Return [X, Y] of the center of cell containing provided text 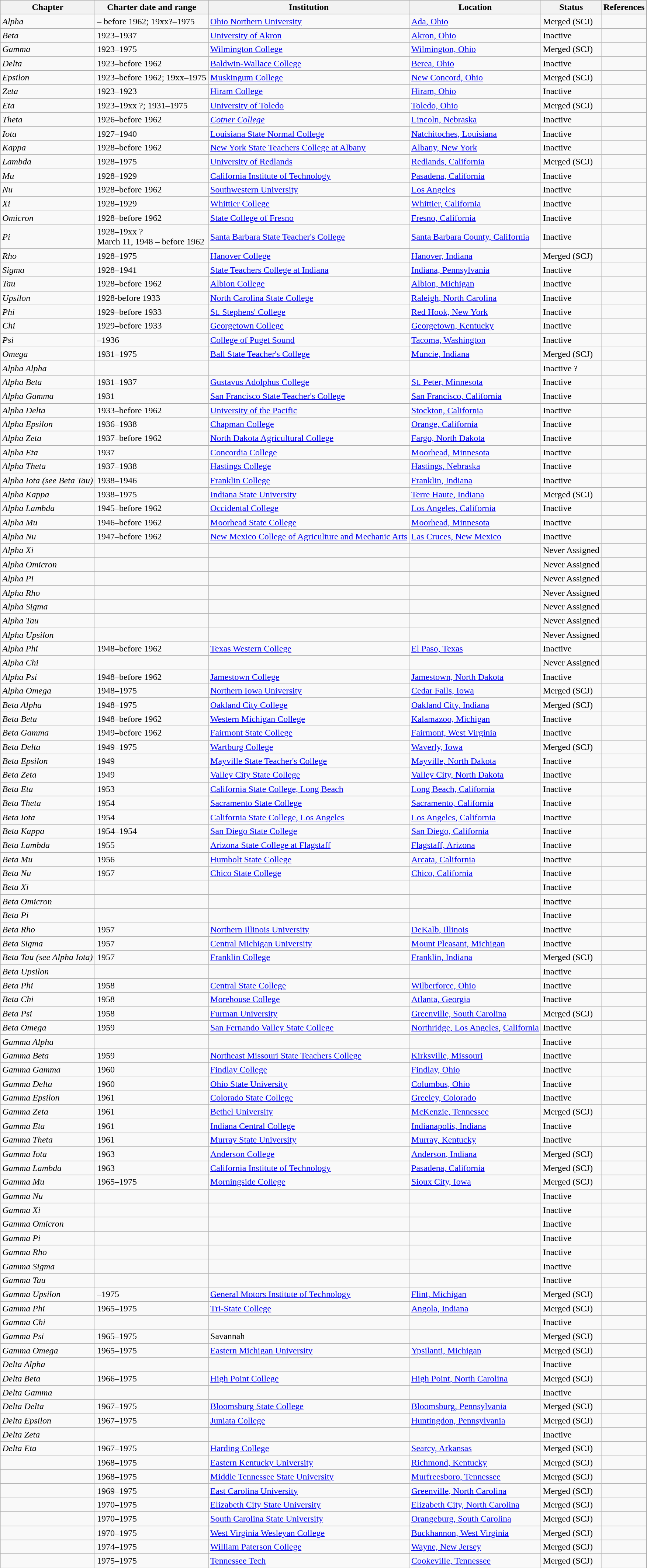
Colorado State College [309, 1098]
San Francisco, California [475, 396]
Ball State Teacher's College [309, 354]
Fresno, California [475, 218]
Beta Beta [48, 719]
University of Toledo [309, 105]
Valley City, North Dakota [475, 775]
1923–before 1962; 19xx–1975 [152, 77]
Beta Sigma [48, 943]
Elizabeth City, North Carolina [475, 1505]
Flint, Michigan [475, 1294]
Albion, Michigan [475, 284]
Delta Zeta [48, 1435]
Long Beach, California [475, 789]
Iota [48, 133]
Beta Phi [48, 985]
Buckhannon, West Virginia [475, 1533]
Ypsilanti, Michigan [475, 1350]
Akron, Ohio [475, 35]
Furman University [309, 1014]
Los Angeles [475, 190]
Georgetown College [309, 326]
Valley City State College [309, 775]
Psi [48, 340]
Hanover, Indiana [475, 256]
Albion College [309, 284]
Beta Upsilon [48, 971]
Fairmont, West Virginia [475, 733]
Wartburg College [309, 747]
Wilberforce, Ohio [475, 985]
Alpha Iota (see Beta Tau) [48, 480]
Muskingum College [309, 77]
Cedar Falls, Iowa [475, 691]
Gamma Gamma [48, 1070]
Beta Tau (see Alpha Iota) [48, 957]
Santa Barbara County, California [475, 237]
Angola, Indiana [475, 1308]
Gamma Psi [48, 1336]
Alpha Omicron [48, 564]
Alpha Beta [48, 382]
Stockton, California [475, 410]
1931–1937 [152, 382]
Southwestern University [309, 190]
Arcata, California [475, 859]
1966–1975 [152, 1378]
Sacramento State College [309, 803]
Alpha [48, 21]
1955 [152, 845]
Gamma Chi [48, 1322]
Beta Rho [48, 929]
Alpha Phi [48, 649]
Harding College [309, 1449]
Flagstaff, Arizona [475, 845]
Alpha Rho [48, 592]
1928–1941 [152, 270]
Eastern Michigan University [309, 1350]
Theta [48, 119]
Findlay College [309, 1070]
Ada, Ohio [475, 21]
Gamma Phi [48, 1308]
Searcy, Arkansas [475, 1449]
Alpha Psi [48, 677]
Oakland City College [309, 705]
Sacramento, California [475, 803]
Eastern Kentucky University [309, 1463]
Alpha Sigma [48, 606]
Wilmington College [309, 49]
–1936 [152, 340]
Bloomsburg, Pennsylvania [475, 1407]
Murray State University [309, 1140]
Lincoln, Nebraska [475, 119]
Northern Illinois University [309, 929]
Anderson, Indiana [475, 1154]
Delta Beta [48, 1378]
Delta Gamma [48, 1393]
1931 [152, 396]
St. Peter, Minnesota [475, 382]
Bethel University [309, 1112]
Institution [309, 7]
Berea, Ohio [475, 63]
Alpha Zeta [48, 438]
Western Michigan College [309, 719]
Status [571, 7]
Waverly, Iowa [475, 747]
1937–1938 [152, 466]
Tri-State College [309, 1308]
East Carolina University [309, 1491]
Findlay, Ohio [475, 1070]
Mayville State Teacher's College [309, 761]
1938–1946 [152, 480]
1974–1975 [152, 1547]
Gamma Omicron [48, 1224]
McKenzie, Tennessee [475, 1112]
Beta Pi [48, 915]
Zeta [48, 91]
California State College, Long Beach [309, 789]
Jamestown, North Dakota [475, 677]
Murray, Kentucky [475, 1140]
Gustavus Adolphus College [309, 382]
1931–1975 [152, 354]
State College of Fresno [309, 218]
Gamma Mu [48, 1182]
Omega [48, 354]
Beta [48, 35]
Tau [48, 284]
Cookeville, Tennessee [475, 1561]
Gamma Rho [48, 1252]
Beta Lambda [48, 845]
Whittier College [309, 204]
Gamma Alpha [48, 1042]
Upsilon [48, 298]
1936–1938 [152, 424]
Northern Iowa University [309, 691]
California State College, Los Angeles [309, 817]
Beta Chi [48, 999]
Huntingdon, Pennsylvania [475, 1421]
Delta Eta [48, 1449]
1945–before 1962 [152, 508]
Beta Xi [48, 887]
Mu [48, 176]
Inactive ? [571, 368]
Alpha Omega [48, 691]
1975–1975 [152, 1561]
Delta Delta [48, 1407]
1953 [152, 789]
1923–19xx ?; 1931–1975 [152, 105]
Georgetown, Kentucky [475, 326]
Gamma Lambda [48, 1168]
Alpha Delta [48, 410]
1933–before 1962 [152, 410]
New Mexico College of Agriculture and Mechanic Arts [309, 536]
1928–19xx ?March 11, 1948 – before 1962 [152, 237]
Sioux City, Iowa [475, 1182]
Gamma Delta [48, 1084]
Alpha Theta [48, 466]
Chico, California [475, 873]
West Virginia Wesleyan College [309, 1533]
Muncie, Indiana [475, 354]
William Paterson College [309, 1547]
Central Michigan University [309, 943]
Charter date and range [152, 7]
Beta Kappa [48, 831]
Alpha Epsilon [48, 424]
Hastings, Nebraska [475, 466]
1949–before 1962 [152, 733]
Beta Delta [48, 747]
–1975 [152, 1294]
Richmond, Kentucky [475, 1463]
Fargo, North Dakota [475, 438]
Beta Zeta [48, 775]
Alpha Tau [48, 620]
Mount Pleasant, Michigan [475, 943]
Ohio Northern University [309, 21]
Red Hook, New York [475, 312]
Chapman College [309, 424]
Eta [48, 105]
Las Cruces, New Mexico [475, 536]
Location [475, 7]
Sigma [48, 270]
San Diego, California [475, 831]
Delta Alpha [48, 1364]
University of the Pacific [309, 410]
Morningside College [309, 1182]
Tennessee Tech [309, 1561]
Gamma Tau [48, 1280]
1938–1975 [152, 494]
Beta Nu [48, 873]
Hiram, Ohio [475, 91]
Mayville, North Dakota [475, 761]
Omicron [48, 218]
Alpha Kappa [48, 494]
North Carolina State College [309, 298]
Occidental College [309, 508]
Beta Theta [48, 803]
High Point College [309, 1378]
San Diego State College [309, 831]
Alpha Upsilon [48, 634]
Beta Alpha [48, 705]
College of Puget Sound [309, 340]
Xi [48, 204]
Jamestown College [309, 677]
Kappa [48, 147]
1937 [152, 452]
Ohio State University [309, 1084]
Northridge, Los Angeles, California [475, 1028]
Baldwin-Wallace College [309, 63]
Central State College [309, 985]
Gamma Nu [48, 1196]
Arizona State College at Flagstaff [309, 845]
Alpha Alpha [48, 368]
San Fernando Valley State College [309, 1028]
Orangeburg, South Carolina [475, 1519]
1923–1975 [152, 49]
Gamma Pi [48, 1238]
Oakland City, Indiana [475, 705]
New Concord, Ohio [475, 77]
Chico State College [309, 873]
Texas Western College [309, 649]
Gamma Eta [48, 1126]
Terre Haute, Indiana [475, 494]
Moorhead State College [309, 522]
1949–1975 [152, 747]
Gamma Zeta [48, 1112]
Middle Tennessee State University [309, 1477]
Anderson College [309, 1154]
High Point, North Carolina [475, 1378]
1923–1923 [152, 91]
Alpha Gamma [48, 396]
Northeast Missouri State Teachers College [309, 1056]
Delta [48, 63]
1956 [152, 859]
Pi [48, 237]
Delta Epsilon [48, 1421]
Beta Epsilon [48, 761]
Beta Mu [48, 859]
Albany, New York [475, 147]
Alpha Xi [48, 550]
Elizabeth City State University [309, 1505]
Alpha Mu [48, 522]
El Paso, Texas [475, 649]
General Motors Institute of Technology [309, 1294]
Indiana, Pennsylvania [475, 270]
Gamma Xi [48, 1210]
Gamma [48, 49]
Columbus, Ohio [475, 1084]
Juniata College [309, 1421]
Orange, California [475, 424]
Humbolt State College [309, 859]
1926–before 1962 [152, 119]
Gamma Theta [48, 1140]
Alpha Chi [48, 663]
Hastings College [309, 466]
Phi [48, 312]
Murfreesboro, Tennessee [475, 1477]
1928-before 1933 [152, 298]
Beta Omega [48, 1028]
Alpha Lambda [48, 508]
1927–1940 [152, 133]
Alpha Pi [48, 578]
Lambda [48, 161]
Santa Barbara State Teacher's College [309, 237]
1947–before 1962 [152, 536]
Hiram College [309, 91]
Epsilon [48, 77]
Raleigh, North Carolina [475, 298]
Beta Iota [48, 817]
Tacoma, Washington [475, 340]
North Dakota Agricultural College [309, 438]
Kalamazoo, Michigan [475, 719]
South Carolina State University [309, 1519]
Beta Gamma [48, 733]
State Teachers College at Indiana [309, 270]
1923–1937 [152, 35]
Wilmington, Ohio [475, 49]
St. Stephens' College [309, 312]
University of Redlands [309, 161]
1969–1975 [152, 1491]
Beta Psi [48, 1014]
Gamma Beta [48, 1056]
Louisiana State Normal College [309, 133]
Greenville, North Carolina [475, 1491]
Beta Omicron [48, 901]
– before 1962; 19xx?–1975 [152, 21]
University of Akron [309, 35]
Morehouse College [309, 999]
Gamma Epsilon [48, 1098]
1923–before 1962 [152, 63]
Rho [48, 256]
Concordia College [309, 452]
San Francisco State Teacher's College [309, 396]
Chapter [48, 7]
Indiana State University [309, 494]
DeKalb, Illinois [475, 929]
References [624, 7]
Whittier, California [475, 204]
Greenville, South Carolina [475, 1014]
Atlanta, Georgia [475, 999]
Fairmont State College [309, 733]
New York State Teachers College at Albany [309, 147]
1954–1954 [152, 831]
Gamma Sigma [48, 1266]
1946–before 1962 [152, 522]
Indiana Central College [309, 1126]
Natchitoches, Louisiana [475, 133]
Greeley, Colorado [475, 1098]
Alpha Eta [48, 452]
Hanover College [309, 256]
Chi [48, 326]
Bloomsburg State College [309, 1407]
Alpha Nu [48, 536]
Nu [48, 190]
Redlands, California [475, 161]
Beta Eta [48, 789]
Savannah [309, 1336]
Toledo, Ohio [475, 105]
Kirksville, Missouri [475, 1056]
Cotner College [309, 119]
Gamma Omega [48, 1350]
Indianapolis, Indiana [475, 1126]
1937–before 1962 [152, 438]
Gamma Iota [48, 1154]
Wayne, New Jersey [475, 1547]
Gamma Upsilon [48, 1294]
